For the text-containing cell, return its midpoint in (X, Y) coordinate format. 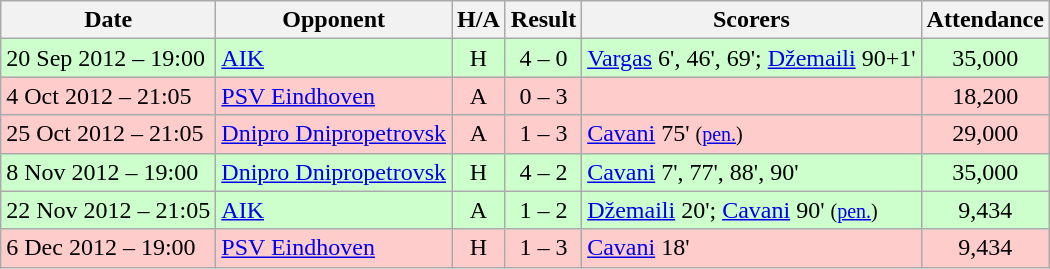
0 – 3 (543, 96)
Cavani 7', 77', 88', 90' (752, 172)
25 Oct 2012 – 21:05 (108, 134)
Result (543, 20)
Vargas 6', 46', 69'; Džemaili 90+1' (752, 58)
Attendance (985, 20)
4 Oct 2012 – 21:05 (108, 96)
29,000 (985, 134)
Džemaili 20'; Cavani 90' (pen.) (752, 210)
4 – 2 (543, 172)
Date (108, 20)
1 – 2 (543, 210)
Cavani 18' (752, 248)
Scorers (752, 20)
4 – 0 (543, 58)
8 Nov 2012 – 19:00 (108, 172)
Cavani 75' (pen.) (752, 134)
6 Dec 2012 – 19:00 (108, 248)
22 Nov 2012 – 21:05 (108, 210)
18,200 (985, 96)
H/A (479, 20)
20 Sep 2012 – 19:00 (108, 58)
Opponent (334, 20)
